Scan for the cell matching the given text and deliver its [X, Y] coordinate at center. 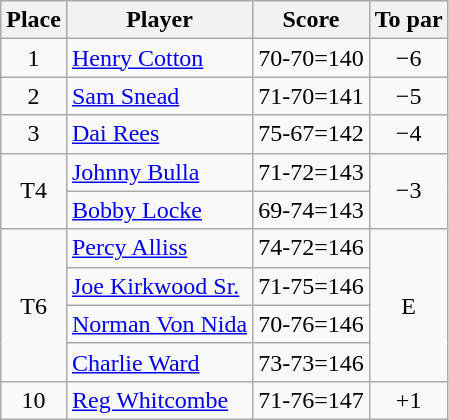
To par [408, 20]
71-76=147 [312, 400]
Dai Rees [159, 134]
T4 [34, 191]
69-74=143 [312, 210]
−5 [408, 96]
E [408, 305]
Johnny Bulla [159, 172]
Player [159, 20]
3 [34, 134]
70-70=140 [312, 58]
Score [312, 20]
73-73=146 [312, 362]
−6 [408, 58]
71-72=143 [312, 172]
Percy Alliss [159, 248]
T6 [34, 305]
75-67=142 [312, 134]
71-70=141 [312, 96]
−4 [408, 134]
71-75=146 [312, 286]
1 [34, 58]
10 [34, 400]
Sam Snead [159, 96]
2 [34, 96]
70-76=146 [312, 324]
Place [34, 20]
74-72=146 [312, 248]
Joe Kirkwood Sr. [159, 286]
+1 [408, 400]
Henry Cotton [159, 58]
Reg Whitcombe [159, 400]
Norman Von Nida [159, 324]
Bobby Locke [159, 210]
Charlie Ward [159, 362]
−3 [408, 191]
